Extract the (X, Y) coordinate from the center of the cell holding the provided text.  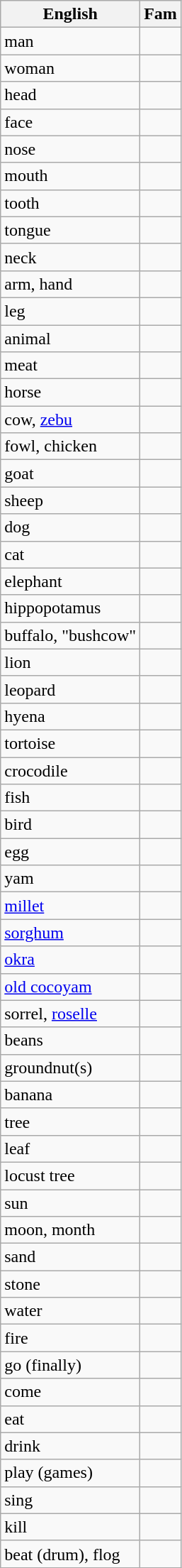
lion (71, 662)
neck (71, 257)
yam (71, 879)
fowl, chicken (71, 446)
leg (71, 311)
mouth (71, 176)
nose (71, 149)
groundnut(s) (71, 1068)
dog (71, 527)
sorrel, roselle (71, 1014)
horse (71, 393)
head (71, 95)
moon, month (71, 1230)
animal (71, 339)
drink (71, 1446)
sand (71, 1257)
sorghum (71, 933)
sun (71, 1203)
hippopotamus (71, 608)
woman (71, 68)
cow, zebu (71, 420)
come (71, 1392)
go (finally) (71, 1365)
sing (71, 1500)
fire (71, 1338)
elephant (71, 581)
okra (71, 960)
buffalo, "bushcow" (71, 635)
old cocoyam (71, 987)
eat (71, 1419)
kill (71, 1527)
sheep (71, 500)
fish (71, 798)
crocodile (71, 770)
tongue (71, 230)
hyena (71, 716)
play (games) (71, 1473)
leopard (71, 689)
arm, hand (71, 284)
Fam (161, 14)
tooth (71, 203)
beat (drum), flog (71, 1554)
tortoise (71, 743)
face (71, 122)
English (71, 14)
beans (71, 1041)
water (71, 1311)
meat (71, 366)
bird (71, 825)
tree (71, 1122)
stone (71, 1284)
leaf (71, 1148)
locust tree (71, 1175)
cat (71, 554)
goat (71, 473)
banana (71, 1095)
egg (71, 852)
millet (71, 906)
man (71, 41)
